Find where the given text appears and provide that cell's center as [x, y] coordinate. 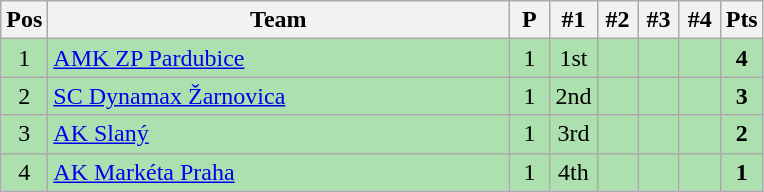
#3 [658, 20]
#2 [618, 20]
AMK ZP Pardubice [278, 58]
#1 [574, 20]
AK Slaný [278, 134]
2nd [574, 96]
#4 [700, 20]
Pos [24, 20]
Team [278, 20]
1st [574, 58]
4th [574, 172]
SC Dynamax Žarnovica [278, 96]
P [530, 20]
AK Markéta Praha [278, 172]
Pts [742, 20]
3rd [574, 134]
